Extract the [x, y] coordinate from the center of the cell holding the provided text.  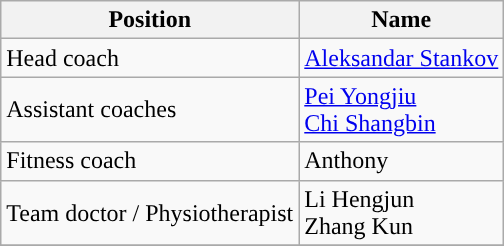
Pei Yongjiu Chi Shangbin [402, 110]
Aleksandar Stankov [402, 58]
Fitness coach [150, 161]
Head coach [150, 58]
Position [150, 20]
Name [402, 20]
Assistant coaches [150, 110]
Team doctor / Physiotherapist [150, 212]
Li Hengjun Zhang Kun [402, 212]
Anthony [402, 161]
